From the cell containing the given text, extract its center point as [X, Y] coordinate. 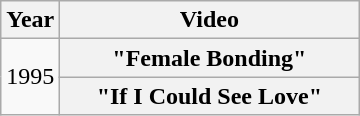
"If I Could See Love" [210, 96]
"Female Bonding" [210, 58]
1995 [30, 77]
Video [210, 20]
Year [30, 20]
